Capture the cell that displays the provided text and extract its (X, Y) central coordinate. 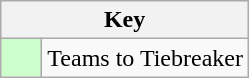
Teams to Tiebreaker (146, 58)
Key (125, 20)
